From the cell containing the given text, extract its center point as (x, y) coordinate. 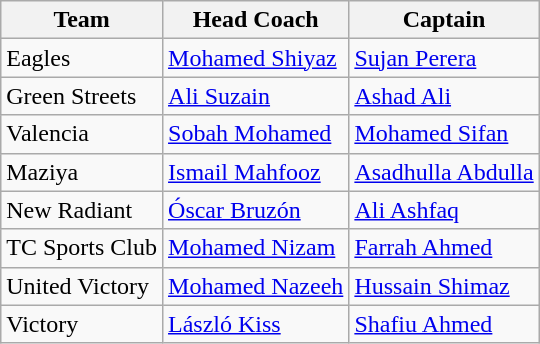
Sobah Mohamed (256, 134)
Head Coach (256, 20)
Asadhulla Abdulla (444, 172)
Mohamed Nizam (256, 248)
United Victory (82, 286)
Mohamed Nazeeh (256, 286)
Sujan Perera (444, 58)
Óscar Bruzón (256, 210)
TC Sports Club (82, 248)
New Radiant (82, 210)
Ali Ashfaq (444, 210)
Ismail Mahfooz (256, 172)
Ali Suzain (256, 96)
Victory (82, 324)
Valencia (82, 134)
Farrah Ahmed (444, 248)
Team (82, 20)
Mohamed Shiyaz (256, 58)
László Kiss (256, 324)
Eagles (82, 58)
Shafiu Ahmed (444, 324)
Ashad Ali (444, 96)
Captain (444, 20)
Mohamed Sifan (444, 134)
Maziya (82, 172)
Green Streets (82, 96)
Hussain Shimaz (444, 286)
